Identify which cell holds the provided text, then report its [X, Y] central coordinate. 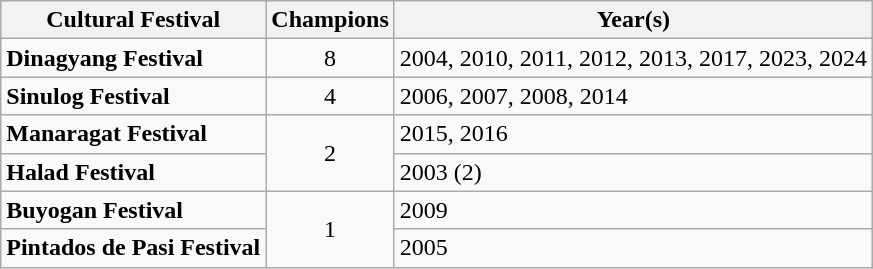
8 [330, 58]
Year(s) [633, 20]
Champions [330, 20]
Sinulog Festival [134, 96]
2006, 2007, 2008, 2014 [633, 96]
Dinagyang Festival [134, 58]
2009 [633, 210]
2 [330, 153]
2005 [633, 248]
2004, 2010, 2011, 2012, 2013, 2017, 2023, 2024 [633, 58]
Buyogan Festival [134, 210]
Cultural Festival [134, 20]
2015, 2016 [633, 134]
Manaragat Festival [134, 134]
2003 (2) [633, 172]
Pintados de Pasi Festival [134, 248]
1 [330, 229]
4 [330, 96]
Halad Festival [134, 172]
